Detect which cell encompasses the target text, then output its [x, y] center coordinate. 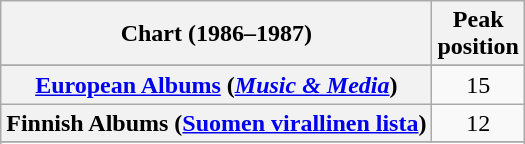
Finnish Albums (Suomen virallinen lista) [216, 123]
European Albums (Music & Media) [216, 85]
15 [478, 85]
Peakposition [478, 34]
12 [478, 123]
Chart (1986–1987) [216, 34]
